For the text-containing cell, return its midpoint in (x, y) coordinate format. 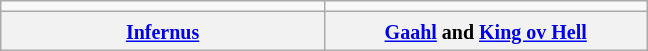
Infernus (162, 31)
Gaahl and King ov Hell (486, 31)
